Return (x, y) of the center of cell containing provided text 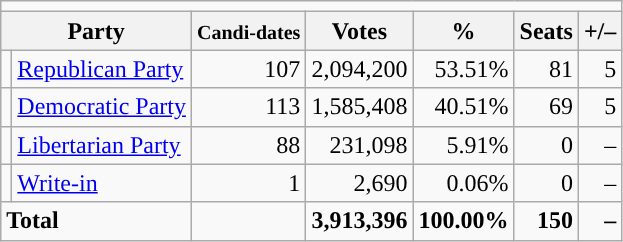
107 (248, 69)
69 (546, 107)
Write-in (102, 183)
Votes (360, 31)
Democratic Party (102, 107)
Candi-dates (248, 31)
Party (96, 31)
81 (546, 69)
113 (248, 107)
+/– (600, 31)
88 (248, 145)
231,098 (360, 145)
1 (248, 183)
Libertarian Party (102, 145)
Total (96, 221)
% (464, 31)
Seats (546, 31)
40.51% (464, 107)
0.06% (464, 183)
2,094,200 (360, 69)
2,690 (360, 183)
150 (546, 221)
1,585,408 (360, 107)
5.91% (464, 145)
100.00% (464, 221)
53.51% (464, 69)
Republican Party (102, 69)
3,913,396 (360, 221)
